For the text-containing cell, return its midpoint in (x, y) coordinate format. 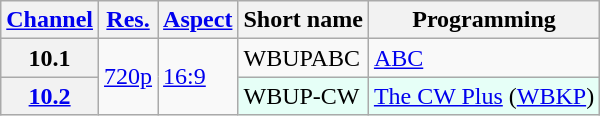
Res. (128, 20)
Short name (303, 20)
ABC (484, 58)
720p (128, 77)
WBUP-CW (303, 96)
Aspect (198, 20)
16:9 (198, 77)
10.1 (50, 58)
10.2 (50, 96)
Programming (484, 20)
WBUPABC (303, 58)
The CW Plus (WBKP) (484, 96)
Channel (50, 20)
